Return (X, Y) of the center of cell containing provided text 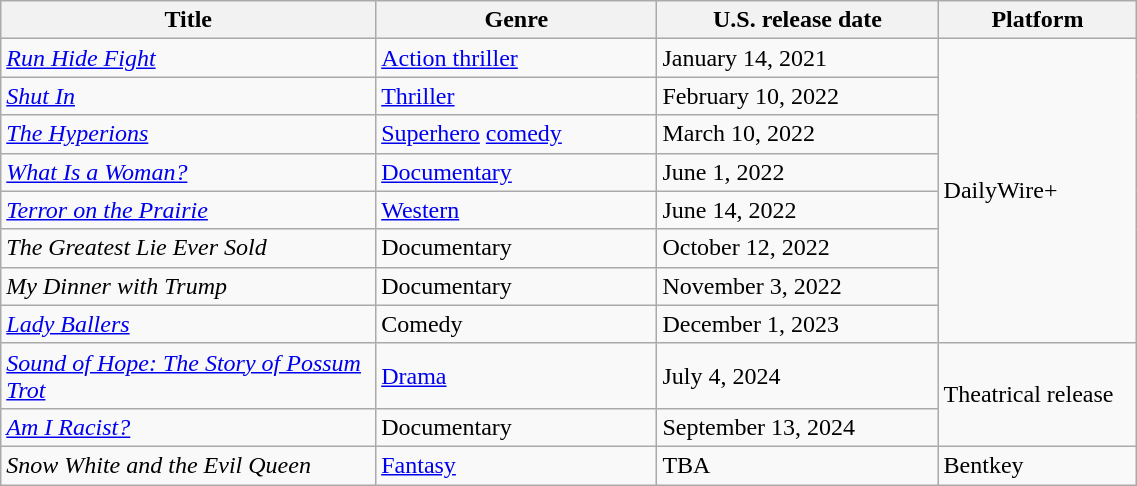
January 14, 2021 (798, 58)
December 1, 2023 (798, 324)
Lady Ballers (188, 324)
March 10, 2022 (798, 134)
Snow White and the Evil Queen (188, 465)
DailyWire+ (1038, 191)
June 14, 2022 (798, 210)
The Greatest Lie Ever Sold (188, 248)
Bentkey (1038, 465)
Platform (1038, 20)
Shut In (188, 96)
Drama (516, 376)
June 1, 2022 (798, 172)
Sound of Hope: The Story of Possum Trot (188, 376)
Superhero comedy (516, 134)
October 12, 2022 (798, 248)
The Hyperions (188, 134)
Action thriller (516, 58)
Comedy (516, 324)
U.S. release date (798, 20)
Fantasy (516, 465)
Western (516, 210)
What Is a Woman? (188, 172)
Theatrical release (1038, 394)
Run Hide Fight (188, 58)
Terror on the Prairie (188, 210)
July 4, 2024 (798, 376)
Genre (516, 20)
Title (188, 20)
My Dinner with Trump (188, 286)
Am I Racist? (188, 427)
TBA (798, 465)
November 3, 2022 (798, 286)
September 13, 2024 (798, 427)
February 10, 2022 (798, 96)
Thriller (516, 96)
